Output the [x, y] coordinate of the center of the cell containing the given text.  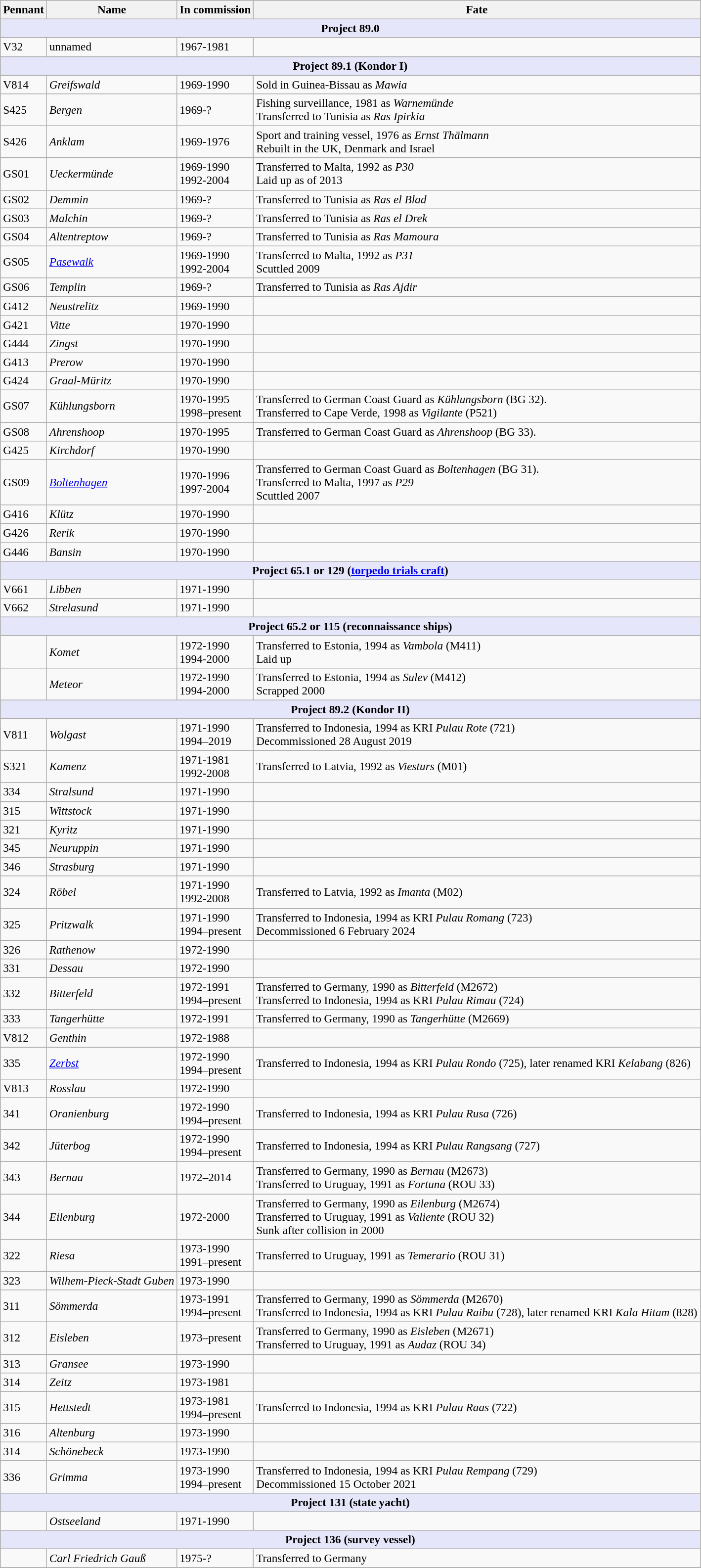
G416 [24, 514]
Pennant [24, 9]
Bergen [112, 110]
GS06 [24, 287]
Fate [477, 9]
322 [24, 1255]
Rathenow [112, 949]
Stralsund [112, 792]
Transferred to German Coast Guard as Kühlungsborn (BG 32).Transferred to Cape Verde, 1998 as Vigilante (P521) [477, 406]
343 [24, 1177]
unnamed [112, 47]
Transferred to Tunisia as Ras Mamoura [477, 236]
331 [24, 968]
Transferred to Indonesia, 1994 as KRI Pulau Rote (721)Decommissioned 28 August 2019 [477, 734]
Strasburg [112, 867]
Transferred to Germany, 1990 as Bernau (M2673)Transferred to Uruguay, 1991 as Fortuna (ROU 33) [477, 1177]
333 [24, 1019]
Sömmerda [112, 1306]
Transferred to German Coast Guard as Ahrenshoop (BG 33). [477, 431]
Transferred to Germany, 1990 as Tangerhütte (M2669) [477, 1019]
Project 89.2 (Kondor II) [350, 709]
344 [24, 1216]
Zeitz [112, 1382]
Transferred to Indonesia, 1994 as KRI Pulau Rondo (725), later renamed KRI Kelabang (826) [477, 1062]
Project 131 (state yacht) [350, 1502]
S426 [24, 141]
321 [24, 829]
Name [112, 9]
Eilenburg [112, 1216]
Graal-Müritz [112, 381]
335 [24, 1062]
Schönebeck [112, 1451]
Transferred to Malta, 1992 as P30Laid up as of 2013 [477, 174]
Tangerhütte [112, 1019]
1972-2000 [216, 1216]
Libben [112, 589]
G426 [24, 533]
326 [24, 949]
1970-19961997-2004 [216, 482]
Pritzwalk [112, 924]
Transferred to Estonia, 1994 as Vambola (M411)Laid up [477, 652]
Project 136 (survey vessel) [350, 1539]
332 [24, 993]
1970-19951998–present [216, 406]
GS09 [24, 482]
Gransee [112, 1363]
Wolgast [112, 734]
1972–2014 [216, 1177]
1973-19911994–present [216, 1306]
Kirchdorf [112, 450]
Transferred to Germany, 1990 as Eilenburg (M2674)Transferred to Uruguay, 1991 as Valiente (ROU 32)Sunk after collision in 2000 [477, 1216]
Ostseeland [112, 1521]
Komet [112, 652]
Wilhem-Pieck-Stadt Guben [112, 1281]
341 [24, 1114]
Carl Friedrich Gauß [112, 1558]
Transferred to Estonia, 1994 as Sulev (M412)Scrapped 2000 [477, 684]
Transferred to Latvia, 1992 as Viesturs (M01) [477, 767]
1971-19811992-2008 [216, 767]
Oranienburg [112, 1114]
1973–present [216, 1337]
1971-19901994–2019 [216, 734]
Demmin [112, 199]
316 [24, 1432]
Boltenhagen [112, 482]
Transferred to Latvia, 1992 as Imanta (M02) [477, 892]
346 [24, 867]
V32 [24, 47]
GS03 [24, 218]
G444 [24, 343]
1972-19911994–present [216, 993]
Transferred to Germany, 1990 as Bitterfeld (M2672)Transferred to Indonesia, 1994 as KRI Pulau Rimau (724) [477, 993]
GS07 [24, 406]
1975-? [216, 1558]
Meteor [112, 684]
342 [24, 1146]
1972-1991 [216, 1019]
Transferred to Germany [477, 1558]
Transferred to Germany, 1990 as Eisleben (M2671)Transferred to Uruguay, 1991 as Audaz (ROU 34) [477, 1337]
1971-19901992-2008 [216, 892]
1970-1995 [216, 431]
G412 [24, 306]
V662 [24, 607]
311 [24, 1306]
Rosslau [112, 1088]
Transferred to Indonesia, 1994 as KRI Pulau Rangsang (727) [477, 1146]
S425 [24, 110]
Transferred to Indonesia, 1994 as KRI Pulau Raas (722) [477, 1408]
Pasewalk [112, 262]
334 [24, 792]
Neustrelitz [112, 306]
V661 [24, 589]
G446 [24, 552]
Zerbst [112, 1062]
Project 65.2 or 115 (reconnaissance ships) [350, 626]
Ahrenshoop [112, 431]
Klütz [112, 514]
Project 89.0 [350, 28]
1972-1988 [216, 1037]
Genthin [112, 1037]
Prerow [112, 362]
Bernau [112, 1177]
324 [24, 892]
Transferred to Germany, 1990 as Sömmerda (M2670)Transferred to Indonesia, 1994 as KRI Pulau Raibu (728), later renamed KRI Kala Hitam (828) [477, 1306]
V814 [24, 84]
V813 [24, 1088]
Kühlungsborn [112, 406]
Project 89.1 (Kondor I) [350, 66]
Fishing surveillance, 1981 as WarnemündeTransferred to Tunisia as Ras Ipirkia [477, 110]
G413 [24, 362]
Transferred to Uruguay, 1991 as Temerario (ROU 31) [477, 1255]
Transferred to Tunisia as Ras Ajdir [477, 287]
Transferred to Indonesia, 1994 as KRI Pulau Rusa (726) [477, 1114]
Eisleben [112, 1337]
Sport and training vessel, 1976 as Ernst ThälmannRebuilt in the UK, Denmark and Israel [477, 141]
Transferred to Tunisia as Ras el Blad [477, 199]
Zingst [112, 343]
Transferred to Tunisia as Ras el Drek [477, 218]
Transferred to Indonesia, 1994 as KRI Pulau Romang (723)Decommissioned 6 February 2024 [477, 924]
G421 [24, 324]
313 [24, 1363]
GS02 [24, 199]
Templin [112, 287]
1973-19901991–present [216, 1255]
Neuruppin [112, 848]
Anklam [112, 141]
323 [24, 1281]
Rerik [112, 533]
V811 [24, 734]
1973-19901994–present [216, 1477]
GS05 [24, 262]
In commission [216, 9]
1969-1976 [216, 141]
Röbel [112, 892]
GS01 [24, 174]
325 [24, 924]
Kyritz [112, 829]
Malchin [112, 218]
1973-19811994–present [216, 1408]
GS04 [24, 236]
Project 65.1 or 129 (torpedo trials craft) [350, 570]
Transferred to German Coast Guard as Boltenhagen (BG 31).Transferred to Malta, 1997 as P29Scuttled 2007 [477, 482]
345 [24, 848]
Grimma [112, 1477]
1973-1981 [216, 1382]
Kamenz [112, 767]
Altenburg [112, 1432]
G425 [24, 450]
Jüterbog [112, 1146]
V812 [24, 1037]
1967-1981 [216, 47]
Hettstedt [112, 1408]
Altentreptow [112, 236]
Greifswald [112, 84]
Bitterfeld [112, 993]
Dessau [112, 968]
Vitte [112, 324]
312 [24, 1337]
Strelasund [112, 607]
G424 [24, 381]
Riesa [112, 1255]
336 [24, 1477]
Ueckermünde [112, 174]
1971-19901994–present [216, 924]
Wittstock [112, 811]
Sold in Guinea-Bissau as Mawia [477, 84]
Transferred to Indonesia, 1994 as KRI Pulau Rempang (729)Decommissioned 15 October 2021 [477, 1477]
S321 [24, 767]
Bansin [112, 552]
Transferred to Malta, 1992 as P31Scuttled 2009 [477, 262]
GS08 [24, 431]
